Scan for the cell matching the given text and deliver its [x, y] coordinate at center. 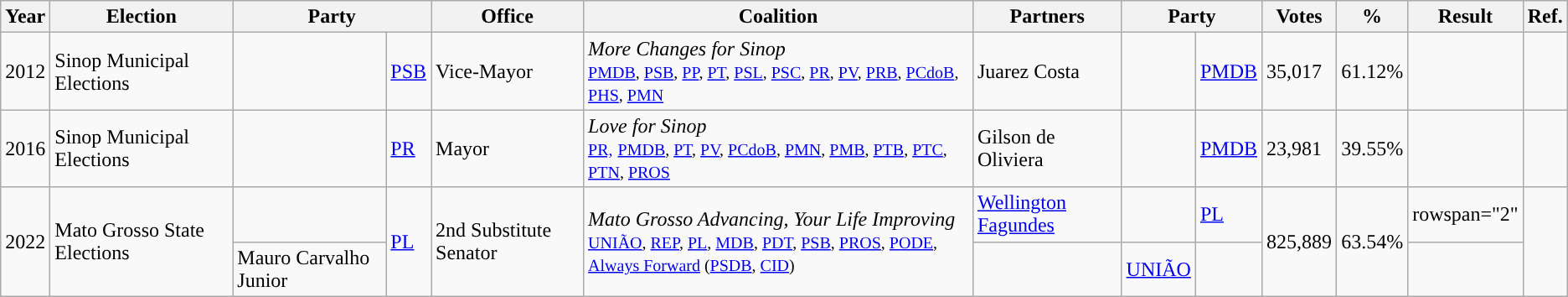
2012 [25, 71]
Mauro Carvalho Junior [310, 268]
More Changes for SinopPMDB, PSB, PP, PT, PSL, PSC, PR, PV, PRB, PCdoB, PHS, PMN [779, 71]
Mato Grosso Advancing, Your Life ImprovingUNIÃO, REP, PL, MDB, PDT, PSB, PROS, PODE, Always Forward (PSDB, CID) [779, 242]
Votes [1300, 17]
% [1372, 17]
61.12% [1372, 71]
Mayor [508, 148]
Ref. [1545, 17]
Juarez Costa [1047, 71]
PSB [409, 71]
23,981 [1300, 148]
39.55% [1372, 148]
Election [142, 17]
63.54% [1372, 242]
UNIÃO [1158, 268]
PR [409, 148]
Gilson de Oliviera [1047, 148]
Result [1466, 17]
Mato Grosso State Elections [142, 242]
Wellington Fagundes [1047, 215]
Love for SinopPR, PMDB, PT, PV, PCdoB, PMN, PMB, PTB, PTC, PTN, PROS [779, 148]
Year [25, 17]
Office [508, 17]
2016 [25, 148]
825,889 [1300, 242]
Partners [1047, 17]
35,017 [1300, 71]
Vice-Mayor [508, 71]
2nd Substitute Senator [508, 242]
Coalition [779, 17]
2022 [25, 242]
rowspan="2" [1466, 215]
